Find where the given text appears and provide that cell's center as (X, Y) coordinate. 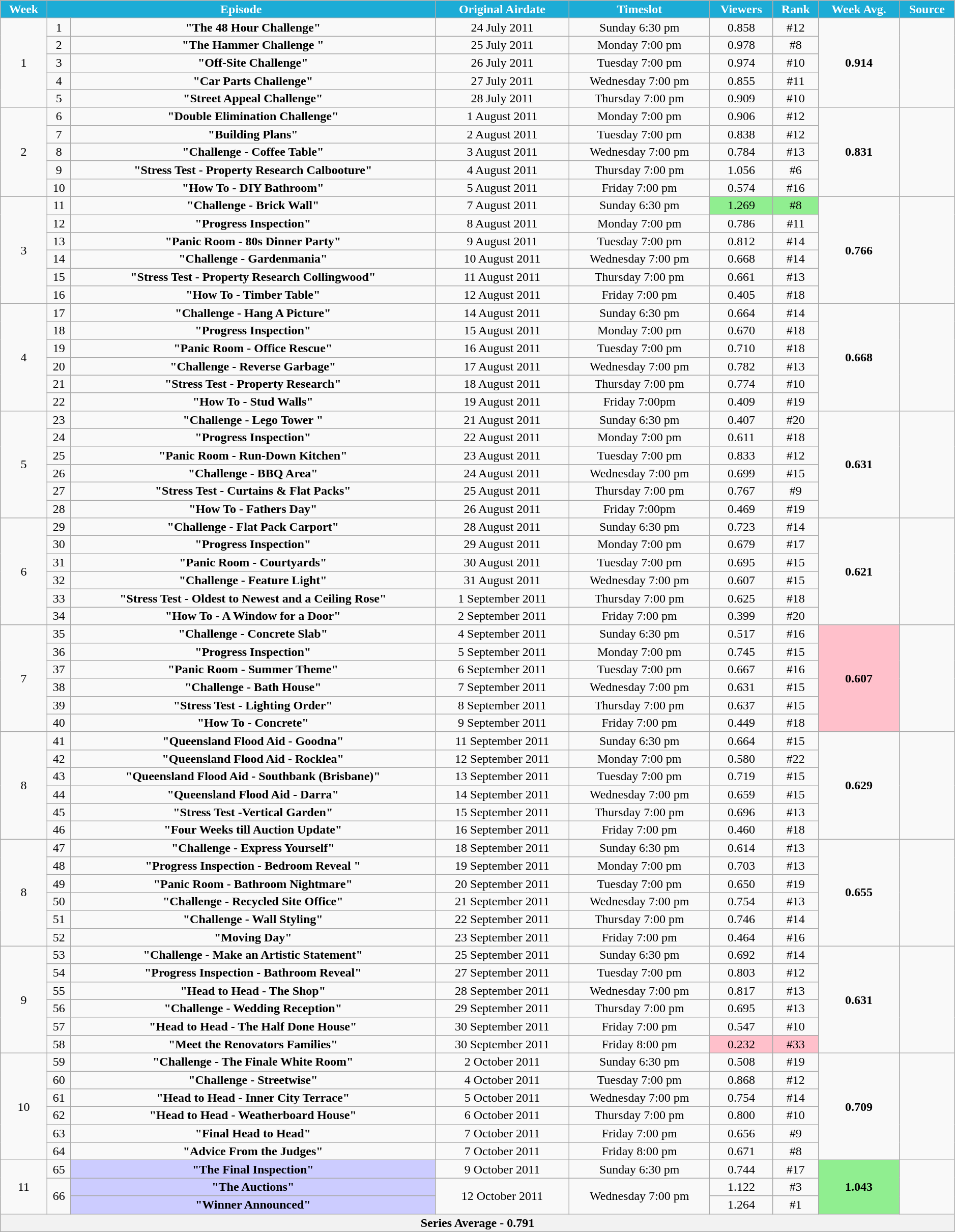
Episode (241, 9)
"Challenge - Gardenmania" (253, 260)
52 (59, 937)
54 (59, 973)
0.817 (741, 990)
57 (59, 1026)
"Head to Head - The Half Done House" (253, 1026)
24 August 2011 (502, 473)
29 August 2011 (502, 545)
"Challenge - Express Yourself" (253, 848)
28 September 2011 (502, 990)
20 (59, 366)
0.803 (741, 973)
42 (59, 758)
4 September 2011 (502, 634)
25 July 2011 (502, 45)
29 September 2011 (502, 1009)
16 August 2011 (502, 348)
1.056 (741, 170)
"Stress Test -Vertical Garden" (253, 812)
"Stress Test - Curtains & Flat Packs" (253, 491)
13 September 2011 (502, 777)
46 (59, 830)
18 (59, 331)
0.746 (741, 919)
"Panic Room - Office Rescue" (253, 348)
"Meet the Renovators Families" (253, 1044)
18 August 2011 (502, 384)
"Winner Announced" (253, 1205)
25 (59, 455)
0.671 (741, 1151)
9 September 2011 (502, 723)
63 (59, 1134)
0.710 (741, 348)
62 (59, 1115)
0.449 (741, 723)
13 (59, 241)
0.464 (741, 937)
34 (59, 616)
0.974 (741, 63)
"Stress Test - Property Research" (253, 384)
27 (59, 491)
66 (59, 1196)
Series Average - 0.791 (478, 1222)
"Challenge - Hang A Picture" (253, 312)
"Panic Room - Run-Down Kitchen" (253, 455)
36 (59, 651)
1.269 (741, 206)
33 (59, 598)
28 August 2011 (502, 527)
0.914 (859, 63)
"How To - Timber Table" (253, 295)
28 July 2011 (502, 99)
0.629 (859, 785)
"Panic Room - Summer Theme" (253, 670)
61 (59, 1098)
#1 (796, 1205)
30 (59, 545)
"How To - Stud Walls" (253, 402)
"Challenge - Reverse Garbage" (253, 366)
65 (59, 1169)
14 September 2011 (502, 795)
0.656 (741, 1134)
0.838 (741, 134)
22 August 2011 (502, 438)
0.409 (741, 402)
0.766 (859, 250)
38 (59, 687)
0.767 (741, 491)
0.667 (741, 670)
"The Auctions" (253, 1187)
32 (59, 580)
"Queensland Flood Aid - Southbank (Brisbane)" (253, 777)
"Building Plans" (253, 134)
0.517 (741, 634)
5 October 2011 (502, 1098)
19 August 2011 (502, 402)
51 (59, 919)
0.692 (741, 955)
Source (927, 9)
9 October 2011 (502, 1169)
4 August 2011 (502, 170)
0.614 (741, 848)
"Panic Room - Bathroom Nightmare" (253, 883)
"Stress Test - Oldest to Newest and a Ceiling Rose" (253, 598)
53 (59, 955)
"Progress Inspection - Bathroom Reveal" (253, 973)
"Head to Head - The Shop" (253, 990)
"Final Head to Head" (253, 1134)
"Challenge - Streetwise" (253, 1080)
0.744 (741, 1169)
12 September 2011 (502, 758)
#6 (796, 170)
9 August 2011 (502, 241)
37 (59, 670)
Week (24, 9)
0.703 (741, 866)
"Challenge - Make an Artistic Statement" (253, 955)
26 August 2011 (502, 509)
"How To - Concrete" (253, 723)
0.709 (859, 1106)
0.812 (741, 241)
"Queensland Flood Aid - Rocklea" (253, 758)
11 September 2011 (502, 741)
"Challenge - Coffee Table" (253, 152)
"The 48 Hour Challenge" (253, 27)
"Challenge - Lego Tower " (253, 419)
Rank (796, 9)
0.855 (741, 80)
15 August 2011 (502, 331)
45 (59, 812)
5 August 2011 (502, 187)
"Challenge - Concrete Slab" (253, 634)
23 August 2011 (502, 455)
23 (59, 419)
23 September 2011 (502, 937)
0.508 (741, 1062)
49 (59, 883)
14 (59, 260)
#33 (796, 1044)
0.460 (741, 830)
19 September 2011 (502, 866)
10 August 2011 (502, 260)
5 September 2011 (502, 651)
"Panic Room - 80s Dinner Party" (253, 241)
2 August 2011 (502, 134)
26 (59, 473)
64 (59, 1151)
0.800 (741, 1115)
19 (59, 348)
"How To - A Window for a Door" (253, 616)
"Progress Inspection - Bedroom Reveal " (253, 866)
0.906 (741, 116)
0.407 (741, 419)
48 (59, 866)
"Challenge - Feature Light" (253, 580)
0.909 (741, 99)
3 August 2011 (502, 152)
1.264 (741, 1205)
26 July 2011 (502, 63)
30 August 2011 (502, 563)
"Challenge - Flat Pack Carport" (253, 527)
#3 (796, 1187)
17 August 2011 (502, 366)
21 September 2011 (502, 902)
"Advice From the Judges" (253, 1151)
11 August 2011 (502, 277)
"Queensland Flood Aid - Darra" (253, 795)
Timeslot (640, 9)
1 August 2011 (502, 116)
"Challenge - The Finale White Room" (253, 1062)
60 (59, 1080)
"Head to Head - Weatherboard House" (253, 1115)
55 (59, 990)
15 (59, 277)
"Double Elimination Challenge" (253, 116)
0.786 (741, 224)
Week Avg. (859, 9)
0.547 (741, 1026)
"Challenge - BBQ Area" (253, 473)
"Challenge - Wedding Reception" (253, 1009)
"How To - DIY Bathroom" (253, 187)
2 October 2011 (502, 1062)
"Challenge - Recycled Site Office" (253, 902)
"Stress Test - Property Research Calbooture" (253, 170)
0.659 (741, 795)
0.655 (859, 893)
0.774 (741, 384)
8 August 2011 (502, 224)
1 September 2011 (502, 598)
Original Airdate (502, 9)
6 October 2011 (502, 1115)
0.650 (741, 883)
47 (59, 848)
58 (59, 1044)
"Four Weeks till Auction Update" (253, 830)
4 October 2011 (502, 1080)
8 September 2011 (502, 705)
59 (59, 1062)
50 (59, 902)
0.723 (741, 527)
"Car Parts Challenge" (253, 80)
21 August 2011 (502, 419)
25 August 2011 (502, 491)
16 (59, 295)
"The Hammer Challenge " (253, 45)
0.621 (859, 571)
0.745 (741, 651)
31 August 2011 (502, 580)
28 (59, 509)
"Challenge - Brick Wall" (253, 206)
24 (59, 438)
25 September 2011 (502, 955)
20 September 2011 (502, 883)
15 September 2011 (502, 812)
0.782 (741, 366)
0.719 (741, 777)
56 (59, 1009)
"How To - Fathers Day" (253, 509)
12 August 2011 (502, 295)
16 September 2011 (502, 830)
0.696 (741, 812)
0.469 (741, 509)
"Off-Site Challenge" (253, 63)
0.611 (741, 438)
35 (59, 634)
27 July 2011 (502, 80)
"Head to Head - Inner City Terrace" (253, 1098)
43 (59, 777)
17 (59, 312)
1.122 (741, 1187)
0.661 (741, 277)
0.670 (741, 331)
12 (59, 224)
0.784 (741, 152)
"Stress Test - Lighting Order" (253, 705)
#22 (796, 758)
6 September 2011 (502, 670)
0.405 (741, 295)
"Street Appeal Challenge" (253, 99)
44 (59, 795)
40 (59, 723)
12 October 2011 (502, 1196)
0.580 (741, 758)
Viewers (741, 9)
0.833 (741, 455)
31 (59, 563)
39 (59, 705)
22 (59, 402)
0.637 (741, 705)
"Panic Room - Courtyards" (253, 563)
0.232 (741, 1044)
7 August 2011 (502, 206)
0.699 (741, 473)
1.043 (859, 1187)
2 September 2011 (502, 616)
0.858 (741, 27)
"Queensland Flood Aid - Goodna" (253, 741)
24 July 2011 (502, 27)
0.574 (741, 187)
"Stress Test - Property Research Collingwood" (253, 277)
0.399 (741, 616)
0.831 (859, 152)
22 September 2011 (502, 919)
0.679 (741, 545)
0.978 (741, 45)
0.625 (741, 598)
41 (59, 741)
"Challenge - Bath House" (253, 687)
0.868 (741, 1080)
7 September 2011 (502, 687)
18 September 2011 (502, 848)
"The Final Inspection" (253, 1169)
"Moving Day" (253, 937)
14 August 2011 (502, 312)
27 September 2011 (502, 973)
"Challenge - Wall Styling" (253, 919)
21 (59, 384)
29 (59, 527)
